Find where the given text appears and provide that cell's center as (X, Y) coordinate. 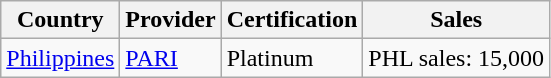
PARI (170, 58)
Provider (170, 20)
Philippines (60, 58)
PHL sales: 15,000 (456, 58)
Sales (456, 20)
Certification (292, 20)
Platinum (292, 58)
Country (60, 20)
